Return the [x, y] coordinate for the center point of the cell that contains the specified text.  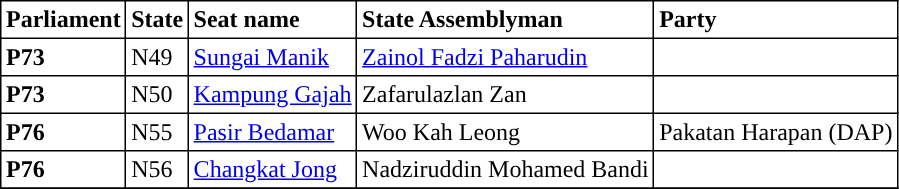
Woo Kah Leong [506, 132]
N49 [157, 57]
State Assemblyman [506, 20]
State [157, 20]
Zainol Fadzi Paharudin [506, 57]
Changkat Jong [272, 170]
Kampung Gajah [272, 95]
Nadziruddin Mohamed Bandi [506, 170]
N56 [157, 170]
Zafarulazlan Zan [506, 95]
Party [776, 20]
Seat name [272, 20]
Parliament [64, 20]
Pakatan Harapan (DAP) [776, 132]
N50 [157, 95]
Pasir Bedamar [272, 132]
N55 [157, 132]
Sungai Manik [272, 57]
